Scan for the cell matching the given text and deliver its [x, y] coordinate at center. 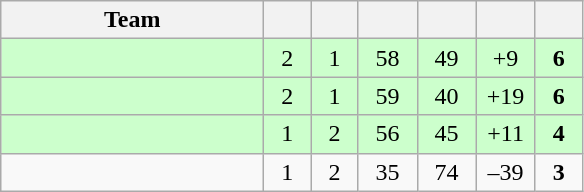
+19 [506, 96]
49 [446, 58]
–39 [506, 172]
35 [388, 172]
+9 [506, 58]
45 [446, 134]
+11 [506, 134]
58 [388, 58]
74 [446, 172]
56 [388, 134]
Team [132, 20]
40 [446, 96]
59 [388, 96]
3 [558, 172]
4 [558, 134]
